Provide the [X, Y] coordinate of the cell's center where the given text is located.  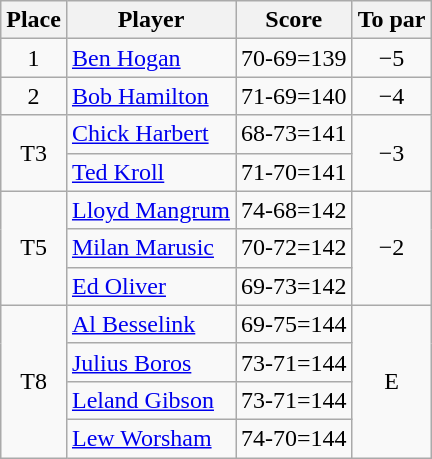
−3 [392, 153]
Player [150, 20]
Leland Gibson [150, 400]
Lew Worsham [150, 438]
69-73=142 [294, 286]
2 [34, 96]
−5 [392, 58]
Ed Oliver [150, 286]
T8 [34, 381]
Bob Hamilton [150, 96]
T5 [34, 248]
70-69=139 [294, 58]
Ted Kroll [150, 172]
T3 [34, 153]
74-68=142 [294, 210]
71-70=141 [294, 172]
68-73=141 [294, 134]
70-72=142 [294, 248]
Milan Marusic [150, 248]
69-75=144 [294, 324]
74-70=144 [294, 438]
E [392, 381]
Al Besselink [150, 324]
Score [294, 20]
Julius Boros [150, 362]
Lloyd Mangrum [150, 210]
−2 [392, 248]
To par [392, 20]
1 [34, 58]
Place [34, 20]
Ben Hogan [150, 58]
71-69=140 [294, 96]
−4 [392, 96]
Chick Harbert [150, 134]
